Detect which cell encompasses the target text, then output its (x, y) center coordinate. 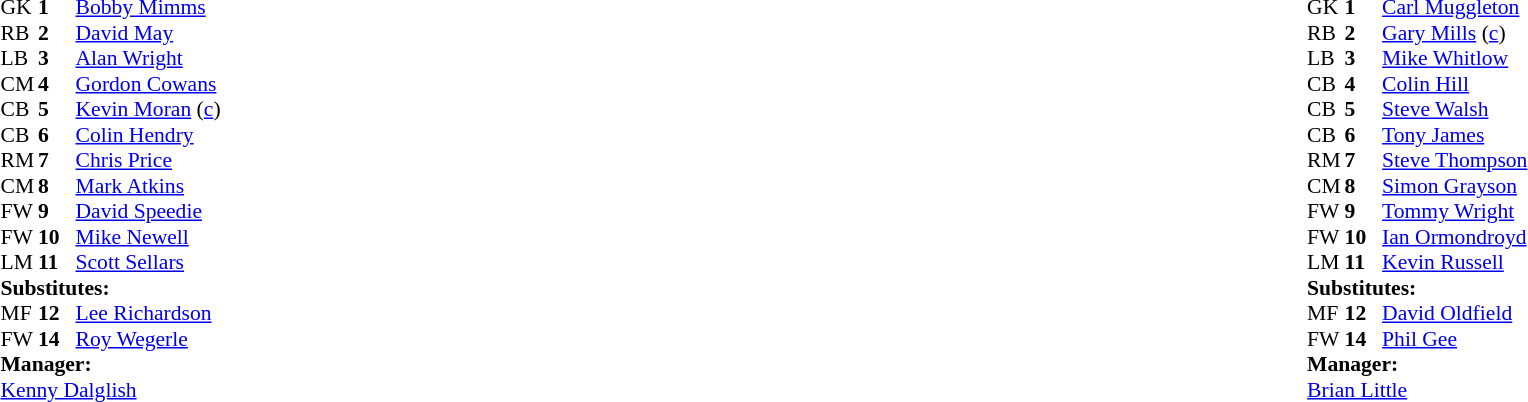
Colin Hill (1454, 84)
Gordon Cowans (148, 84)
Chris Price (148, 161)
Phil Gee (1454, 339)
Roy Wegerle (148, 339)
David Speedie (148, 211)
Mike Whitlow (1454, 59)
Steve Thompson (1454, 161)
Steve Walsh (1454, 109)
Mike Newell (148, 237)
David May (148, 33)
David Oldfield (1454, 313)
Gary Mills (c) (1454, 33)
Tommy Wright (1454, 211)
Scott Sellars (148, 263)
Alan Wright (148, 59)
Kevin Russell (1454, 263)
Ian Ormondroyd (1454, 237)
Mark Atkins (148, 186)
Simon Grayson (1454, 186)
Lee Richardson (148, 313)
Tony James (1454, 135)
Colin Hendry (148, 135)
Kevin Moran (c) (148, 109)
